Identify which cell holds the provided text, then report its [X, Y] central coordinate. 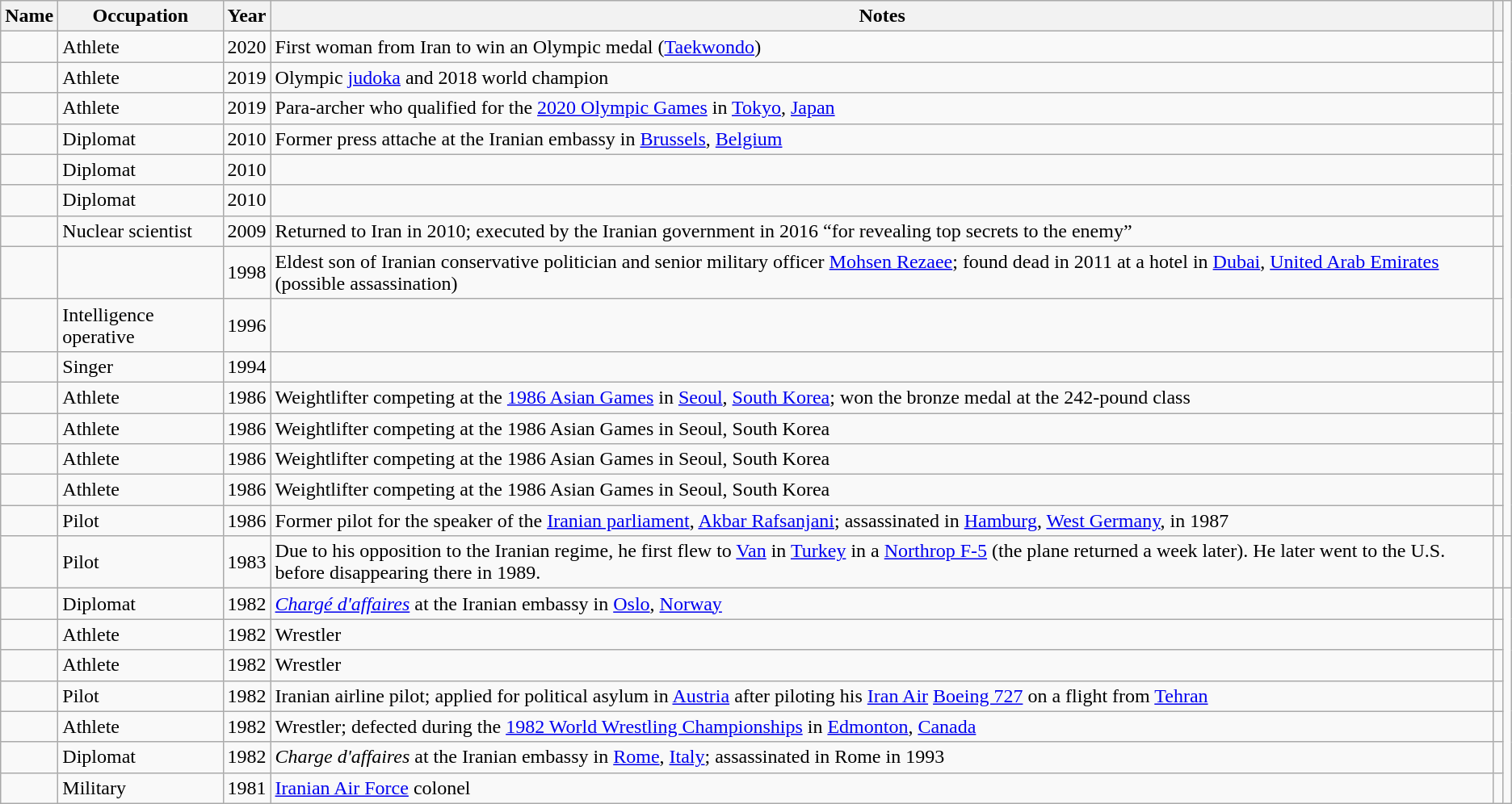
First woman from Iran to win an Olympic medal (Taekwondo) [882, 47]
Former press attache at the Iranian embassy in Brussels, Belgium [882, 139]
1981 [247, 788]
Olympic judoka and 2018 world champion [882, 77]
1994 [247, 366]
Notes [882, 16]
Year [247, 16]
2020 [247, 47]
Charge d'affaires at the Iranian embassy in Rome, Italy; assassinated in Rome in 1993 [882, 757]
Chargé d'affaires at the Iranian embassy in Oslo, Norway [882, 604]
Name [29, 16]
Former pilot for the speaker of the Iranian parliament, Akbar Rafsanjani; assassinated in Hamburg, West Germany, in 1987 [882, 521]
Iranian Air Force colonel [882, 788]
Wrestler; defected during the 1982 World Wrestling Championships in Edmonton, Canada [882, 727]
Intelligence operative [141, 325]
Occupation [141, 16]
Military [141, 788]
2009 [247, 231]
Singer [141, 366]
Nuclear scientist [141, 231]
1996 [247, 325]
1983 [247, 562]
Para-archer who qualified for the 2020 Olympic Games in Tokyo, Japan [882, 108]
Iranian airline pilot; applied for political asylum in Austria after piloting his Iran Air Boeing 727 on a flight from Tehran [882, 696]
Weightlifter competing at the 1986 Asian Games in Seoul, South Korea; won the bronze medal at the 242-pound class [882, 397]
1998 [247, 273]
Returned to Iran in 2010; executed by the Iranian government in 2016 “for revealing top secrets to the enemy” [882, 231]
